Identify which cell holds the provided text, then report its (x, y) central coordinate. 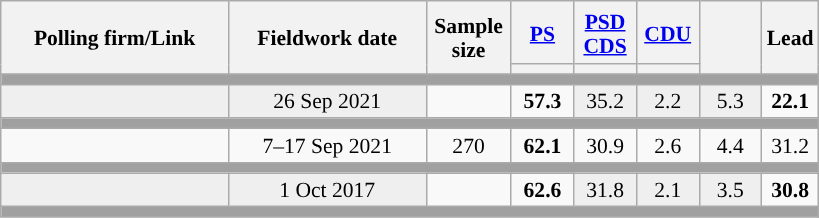
270 (468, 146)
62.6 (542, 190)
Lead (790, 38)
30.8 (790, 190)
4.4 (730, 146)
PS (542, 32)
Sample size (468, 38)
2.6 (668, 146)
5.3 (730, 101)
2.1 (668, 190)
PSDCDS (606, 32)
1 Oct 2017 (327, 190)
35.2 (606, 101)
22.1 (790, 101)
31.8 (606, 190)
Fieldwork date (327, 38)
3.5 (730, 190)
31.2 (790, 146)
57.3 (542, 101)
26 Sep 2021 (327, 101)
7–17 Sep 2021 (327, 146)
30.9 (606, 146)
62.1 (542, 146)
2.2 (668, 101)
CDU (668, 32)
Polling firm/Link (115, 38)
